Identify which cell holds the provided text, then report its (X, Y) central coordinate. 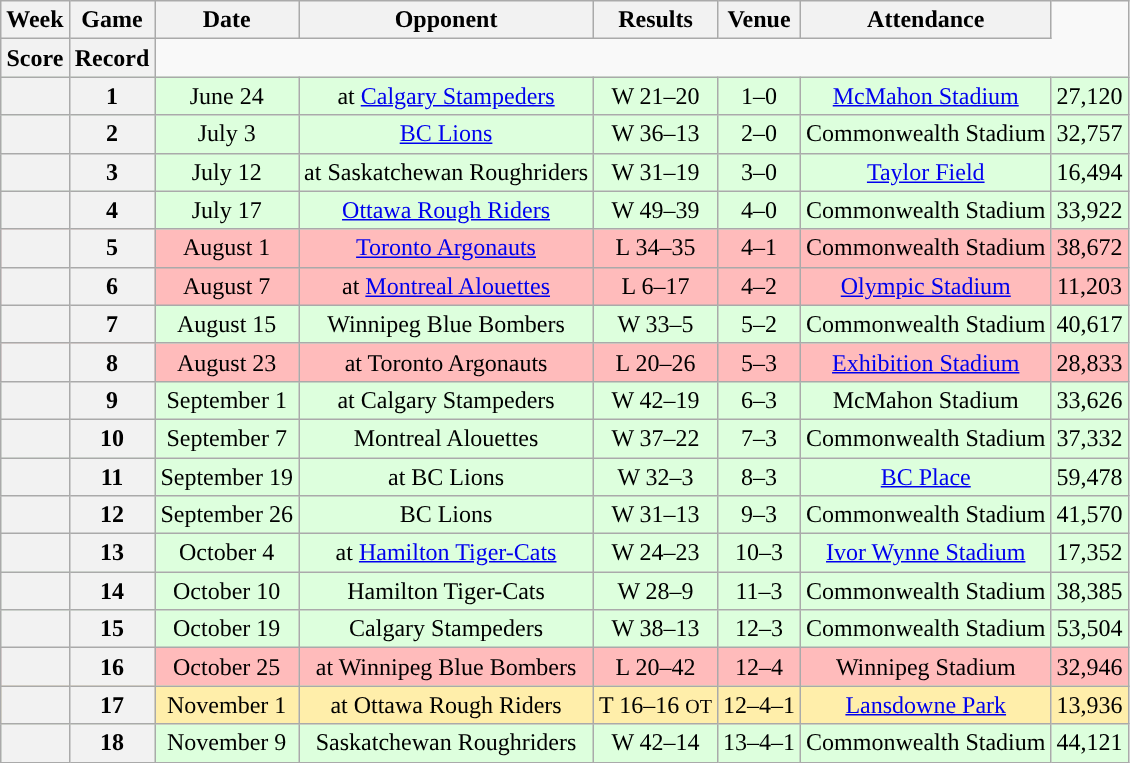
13 (112, 553)
Game (112, 20)
August 7 (227, 286)
59,478 (1090, 477)
BC Place (926, 477)
27,120 (1090, 96)
33,922 (1090, 210)
Saskatchewan Roughriders (446, 743)
at Saskatchewan Roughriders (446, 172)
Montreal Alouettes (446, 438)
W 32–3 (656, 477)
10–3 (758, 553)
Olympic Stadium (926, 286)
W 49–39 (656, 210)
37,332 (1090, 438)
33,626 (1090, 400)
at Toronto Argonauts (446, 362)
W 36–13 (656, 134)
44,121 (1090, 743)
W 24–23 (656, 553)
4 (112, 210)
at Winnipeg Blue Bombers (446, 667)
7–3 (758, 438)
Results (656, 20)
Exhibition Stadium (926, 362)
28,833 (1090, 362)
38,385 (1090, 591)
8–3 (758, 477)
Ottawa Rough Riders (446, 210)
Toronto Argonauts (446, 248)
10 (112, 438)
L 34–35 (656, 248)
4–1 (758, 248)
11 (112, 477)
at BC Lions (446, 477)
9–3 (758, 515)
2–0 (758, 134)
2 (112, 134)
September 19 (227, 477)
November 1 (227, 705)
W 31–13 (656, 515)
32,946 (1090, 667)
W 37–22 (656, 438)
July 3 (227, 134)
September 7 (227, 438)
17,352 (1090, 553)
Score (35, 58)
4–2 (758, 286)
Winnipeg Stadium (926, 667)
W 21–20 (656, 96)
L 20–42 (656, 667)
1 (112, 96)
Hamilton Tiger-Cats (446, 591)
12–4 (758, 667)
7 (112, 324)
T 16–16 OT (656, 705)
Ivor Wynne Stadium (926, 553)
Taylor Field (926, 172)
W 31–19 (656, 172)
Opponent (446, 20)
L 6–17 (656, 286)
Lansdowne Park (926, 705)
Record (112, 58)
53,504 (1090, 629)
August 23 (227, 362)
16 (112, 667)
Date (227, 20)
13,936 (1090, 705)
3 (112, 172)
41,570 (1090, 515)
1–0 (758, 96)
13–4–1 (758, 743)
Venue (758, 20)
W 33–5 (656, 324)
Winnipeg Blue Bombers (446, 324)
6 (112, 286)
November 9 (227, 743)
August 15 (227, 324)
3–0 (758, 172)
October 4 (227, 553)
17 (112, 705)
16,494 (1090, 172)
August 1 (227, 248)
Week (35, 20)
July 12 (227, 172)
40,617 (1090, 324)
6–3 (758, 400)
11,203 (1090, 286)
at Montreal Alouettes (446, 286)
32,757 (1090, 134)
5–2 (758, 324)
14 (112, 591)
October 25 (227, 667)
W 28–9 (656, 591)
W 42–14 (656, 743)
8 (112, 362)
18 (112, 743)
W 38–13 (656, 629)
Calgary Stampeders (446, 629)
L 20–26 (656, 362)
September 1 (227, 400)
October 19 (227, 629)
11–3 (758, 591)
12–4–1 (758, 705)
June 24 (227, 96)
at Ottawa Rough Riders (446, 705)
15 (112, 629)
9 (112, 400)
4–0 (758, 210)
W 42–19 (656, 400)
12 (112, 515)
October 10 (227, 591)
September 26 (227, 515)
5 (112, 248)
5–3 (758, 362)
Attendance (926, 20)
July 17 (227, 210)
at Hamilton Tiger-Cats (446, 553)
12–3 (758, 629)
38,672 (1090, 248)
